Find where the given text appears and provide that cell's center as (x, y) coordinate. 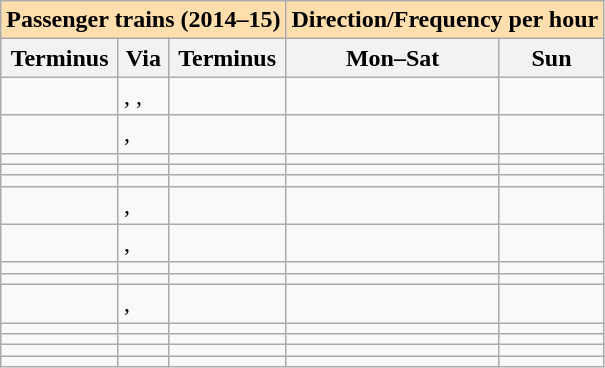
Passenger trains (2014–15) (144, 20)
Mon–Sat (392, 58)
Direction/Frequency per hour (445, 20)
, , (143, 96)
Sun (551, 58)
Via (143, 58)
